Search for the cell housing the specified text and yield its [x, y] center coordinate. 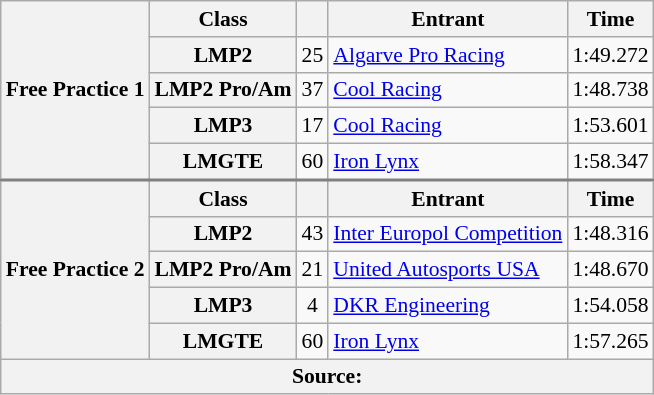
1:48.738 [610, 90]
1:48.316 [610, 234]
43 [313, 234]
25 [313, 55]
Inter Europol Competition [448, 234]
1:48.670 [610, 270]
1:53.601 [610, 126]
DKR Engineering [448, 306]
Free Practice 1 [76, 90]
1:49.272 [610, 55]
Source: [328, 377]
1:54.058 [610, 306]
United Autosports USA [448, 270]
1:57.265 [610, 341]
4 [313, 306]
17 [313, 126]
Algarve Pro Racing [448, 55]
1:58.347 [610, 162]
Free Practice 2 [76, 270]
37 [313, 90]
21 [313, 270]
